Return (X, Y) of the center of cell containing provided text 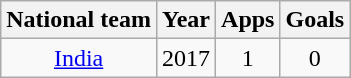
0 (315, 58)
Goals (315, 20)
India (79, 58)
National team (79, 20)
Apps (248, 20)
1 (248, 58)
2017 (186, 58)
Year (186, 20)
